Provide the [x, y] coordinate of the cell's center where the given text is located.  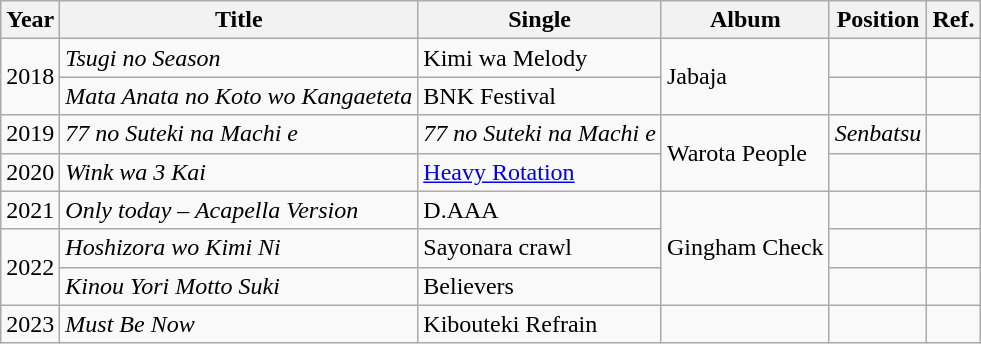
Only today – Acapella Version [239, 210]
2021 [30, 210]
Sayonara crawl [540, 248]
Mata Anata no Koto wo Kangaeteta [239, 96]
Position [878, 20]
2023 [30, 324]
BNK Festival [540, 96]
Year [30, 20]
2022 [30, 267]
Ref. [954, 20]
Tsugi no Season [239, 58]
2020 [30, 172]
Album [745, 20]
Kinou Yori Motto Suki [239, 286]
Jabaja [745, 77]
Title [239, 20]
2018 [30, 77]
Kimi wa Melody [540, 58]
Single [540, 20]
D.AAA [540, 210]
Heavy Rotation [540, 172]
Hoshizora wo Kimi Ni [239, 248]
Believers [540, 286]
Senbatsu [878, 134]
Wink wa 3 Kai [239, 172]
Gingham Check [745, 248]
Kibouteki Refrain [540, 324]
Must Be Now [239, 324]
2019 [30, 134]
Warota People [745, 153]
